From the cell containing the given text, extract its center point as (x, y) coordinate. 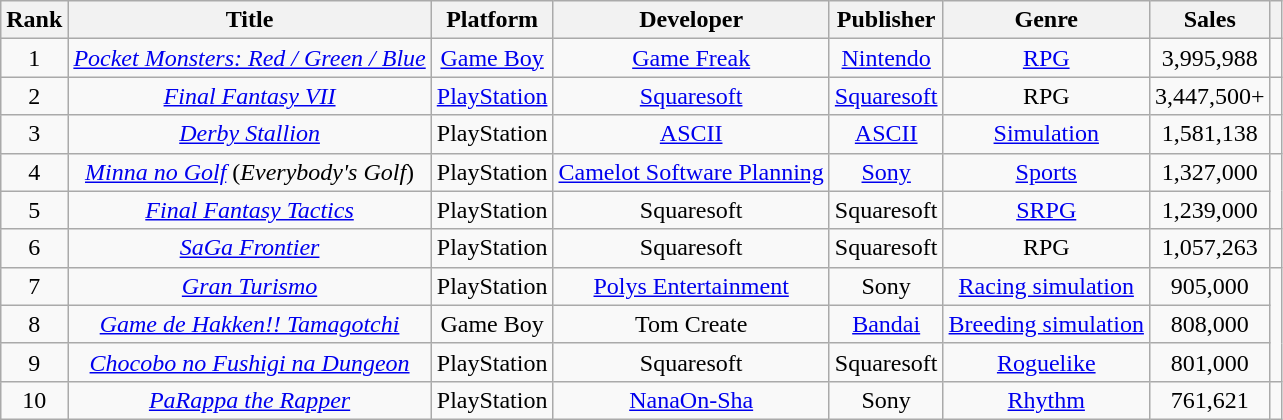
3,995,988 (1210, 58)
905,000 (1210, 286)
Platform (492, 20)
Camelot Software Planning (691, 172)
Rank (34, 20)
8 (34, 324)
3,447,500+ (1210, 96)
Minna no Golf (Everybody's Golf) (250, 172)
3 (34, 134)
Title (250, 20)
Roguelike (1046, 362)
Gran Turismo (250, 286)
Developer (691, 20)
Tom Create (691, 324)
Chocobo no Fushigi na Dungeon (250, 362)
Derby Stallion (250, 134)
Nintendo (886, 58)
2 (34, 96)
Pocket Monsters: Red / Green / Blue (250, 58)
9 (34, 362)
5 (34, 210)
7 (34, 286)
6 (34, 248)
1 (34, 58)
Final Fantasy VII (250, 96)
Publisher (886, 20)
1,239,000 (1210, 210)
Game de Hakken!! Tamagotchi (250, 324)
Bandai (886, 324)
Final Fantasy Tactics (250, 210)
10 (34, 400)
NanaOn-Sha (691, 400)
Rhythm (1046, 400)
808,000 (1210, 324)
761,621 (1210, 400)
Sports (1046, 172)
1,057,263 (1210, 248)
801,000 (1210, 362)
Simulation (1046, 134)
Racing simulation (1046, 286)
Sales (1210, 20)
1,327,000 (1210, 172)
1,581,138 (1210, 134)
Breeding simulation (1046, 324)
PaRappa the Rapper (250, 400)
SRPG (1046, 210)
Polys Entertainment (691, 286)
Game Freak (691, 58)
4 (34, 172)
Genre (1046, 20)
SaGa Frontier (250, 248)
